Pinpoint the cell where the given text exists, returning its [x, y] midpoint coordinate. 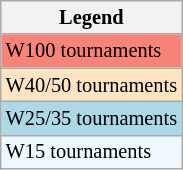
W40/50 tournaments [92, 85]
Legend [92, 17]
W25/35 tournaments [92, 118]
W15 tournaments [92, 152]
W100 tournaments [92, 51]
